For the text-containing cell, return its midpoint in (x, y) coordinate format. 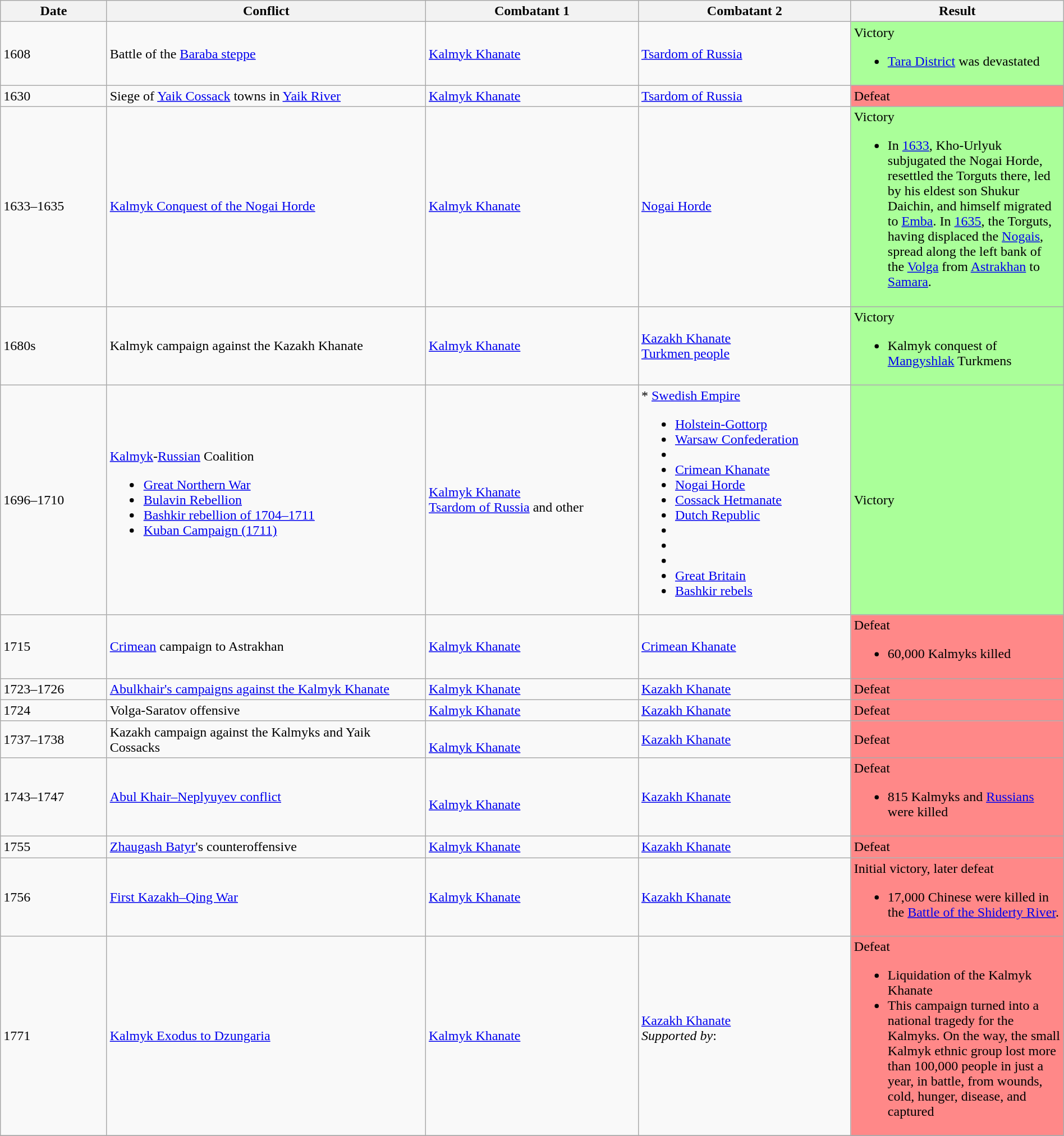
1755 (54, 847)
1771 (54, 1036)
Result (957, 11)
Kazakh KhanateSupported by: (744, 1036)
Abul Khair–Neplyuyev conflict (266, 797)
Date (54, 11)
Volga-Saratov offensive (266, 710)
* Swedish Empire Holstein-Gottorp Warsaw Confederation Crimean Khanate Nogai Horde Cossack Hetmanate Dutch Republic Great BritainBashkir rebels (744, 500)
VictoryKalmyk conquest of Mangyshlak Turkmens (957, 346)
1756 (54, 896)
Combatant 2 (744, 11)
1633–1635 (54, 206)
VictoryTara District was devastated (957, 54)
1737–1738 (54, 739)
First Kazakh–Qing War (266, 896)
1696–1710 (54, 500)
Kazakh campaign against the Kalmyks and Yaik Cossacks (266, 739)
Zhaugash Batyr's counteroffensive (266, 847)
Kazakh KhanateTurkmen people (744, 346)
Kalmyk Conquest of the Nogai Horde (266, 206)
1680s (54, 346)
Defeat60,000 Kalmyks killed (957, 646)
Battle of the Baraba steppe (266, 54)
Defeat815 Kalmyks and Russians were killed (957, 797)
1715 (54, 646)
Kalmyk Exodus to Dzungaria (266, 1036)
1724 (54, 710)
Abulkhair's campaigns against the Kalmyk Khanate (266, 689)
Victory (957, 500)
1743–1747 (54, 797)
Conflict (266, 11)
Combatant 1 (532, 11)
1723–1726 (54, 689)
Crimean Khanate (744, 646)
Initial victory, later defeat17,000 Chinese were killed in the Battle of the Shiderty River. (957, 896)
Kalmyk-Russian CoalitionGreat Northern WarBulavin RebellionBashkir rebellion of 1704–1711Kuban Campaign (1711) (266, 500)
Kalmyk Khanate Tsardom of Russia and other (532, 500)
Siege of Yaik Cossack towns in Yaik River (266, 96)
Crimean campaign to Astrakhan (266, 646)
1608 (54, 54)
1630 (54, 96)
Nogai Horde (744, 206)
Kalmyk campaign against the Kazakh Khanate (266, 346)
